Identify which cell holds the provided text, then report its (X, Y) central coordinate. 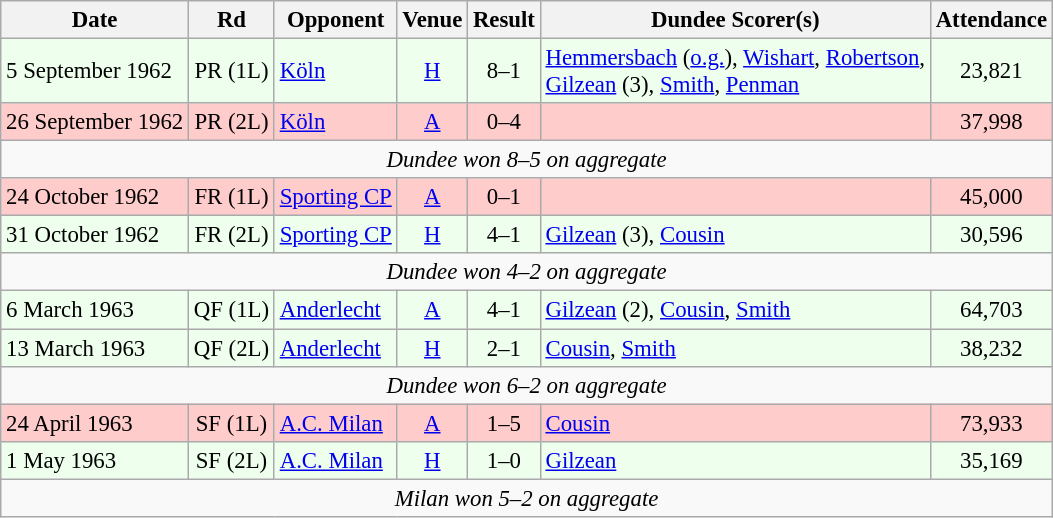
Date (95, 20)
0–4 (504, 122)
64,703 (991, 310)
Gilzean (3), Cousin (735, 235)
Result (504, 20)
PR (2L) (232, 122)
QF (2L) (232, 348)
8–1 (504, 72)
SF (2L) (232, 460)
Hemmersbach (o.g.), Wishart, Robertson,Gilzean (3), Smith, Penman (735, 72)
73,933 (991, 423)
45,000 (991, 197)
5 September 1962 (95, 72)
Milan won 5–2 on aggregate (527, 498)
1–0 (504, 460)
31 October 1962 (95, 235)
PR (1L) (232, 72)
QF (1L) (232, 310)
24 April 1963 (95, 423)
Rd (232, 20)
Gilzean (2), Cousin, Smith (735, 310)
SF (1L) (232, 423)
Opponent (336, 20)
0–1 (504, 197)
Dundee won 4–2 on aggregate (527, 273)
Cousin (735, 423)
2–1 (504, 348)
13 March 1963 (95, 348)
Venue (432, 20)
Dundee won 8–5 on aggregate (527, 160)
38,232 (991, 348)
FR (1L) (232, 197)
6 March 1963 (95, 310)
23,821 (991, 72)
Dundee won 6–2 on aggregate (527, 385)
1–5 (504, 423)
Attendance (991, 20)
35,169 (991, 460)
26 September 1962 (95, 122)
Dundee Scorer(s) (735, 20)
FR (2L) (232, 235)
37,998 (991, 122)
Cousin, Smith (735, 348)
24 October 1962 (95, 197)
1 May 1963 (95, 460)
30,596 (991, 235)
Gilzean (735, 460)
